Pinpoint the cell where the given text exists, returning its (x, y) midpoint coordinate. 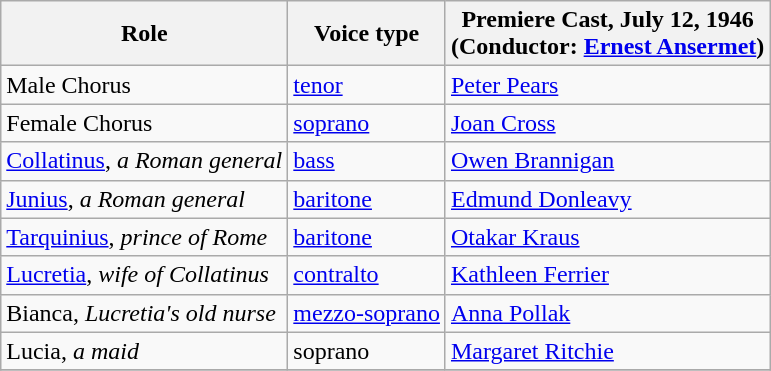
Bianca, Lucretia's old nurse (144, 313)
Role (144, 34)
Anna Pollak (607, 313)
contralto (367, 275)
Owen Brannigan (607, 161)
Kathleen Ferrier (607, 275)
tenor (367, 85)
Edmund Donleavy (607, 199)
Otakar Kraus (607, 237)
bass (367, 161)
Male Chorus (144, 85)
Voice type (367, 34)
Female Chorus (144, 123)
Collatinus, a Roman general (144, 161)
Peter Pears (607, 85)
Junius, a Roman general (144, 199)
Joan Cross (607, 123)
Margaret Ritchie (607, 351)
Lucretia, wife of Collatinus (144, 275)
Lucia, a maid (144, 351)
Premiere Cast, July 12, 1946(Conductor: Ernest Ansermet) (607, 34)
mezzo-soprano (367, 313)
Tarquinius, prince of Rome (144, 237)
